For the text-containing cell, return its midpoint in (X, Y) coordinate format. 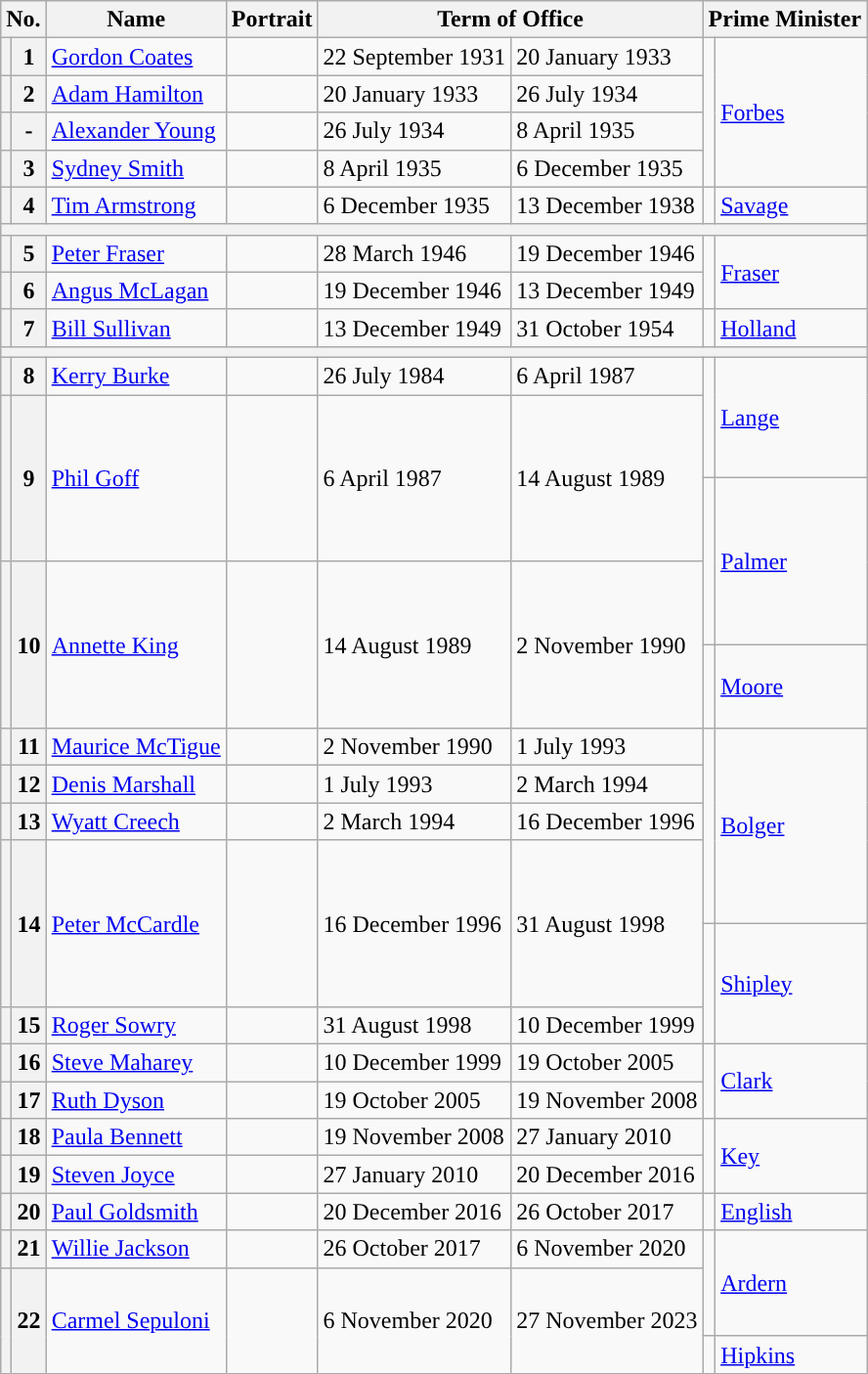
21 (29, 1249)
19 (29, 1175)
22 September 1931 (414, 57)
13 (29, 821)
Term of Office (510, 20)
4 (29, 205)
Kerry Burke (136, 376)
Phil Goff (136, 479)
2 (29, 94)
Bolger (792, 826)
Ruth Dyson (136, 1100)
Adam Hamilton (136, 94)
Peter Fraser (136, 253)
Name (136, 20)
16 (29, 1063)
Hipkins (792, 1354)
15 (29, 1026)
Holland (792, 328)
Clark (792, 1082)
11 (29, 747)
3 (29, 168)
Paula Bennett (136, 1137)
English (792, 1212)
26 July 1984 (414, 376)
1 (29, 57)
Lange (792, 417)
Maurice McTigue (136, 747)
Prime Minister (785, 20)
7 (29, 328)
Willie Jackson (136, 1249)
Fraser (792, 272)
- (29, 131)
Steven Joyce (136, 1175)
Angus McLagan (136, 290)
Gordon Coates (136, 57)
10 (29, 645)
17 (29, 1100)
Wyatt Creech (136, 821)
27 November 2023 (607, 1320)
Sydney Smith (136, 168)
22 (29, 1320)
Roger Sowry (136, 1026)
31 October 1954 (607, 328)
5 (29, 253)
9 (29, 479)
Denis Marshall (136, 784)
12 (29, 784)
Bill Sullivan (136, 328)
14 (29, 923)
6 (29, 290)
Portrait (272, 20)
Annette King (136, 645)
Paul Goldsmith (136, 1212)
Palmer (792, 561)
8 (29, 376)
Shipley (792, 984)
Ardern (792, 1283)
Moore (792, 687)
No. (23, 20)
18 (29, 1137)
Tim Armstrong (136, 205)
28 March 1946 (414, 253)
Savage (792, 205)
Alexander Young (136, 131)
Steve Maharey (136, 1063)
13 December 1938 (607, 205)
Peter McCardle (136, 923)
Forbes (792, 112)
Key (792, 1156)
20 (29, 1212)
Carmel Sepuloni (136, 1320)
